Provide the (x, y) coordinate of the cell's center where the given text is located.  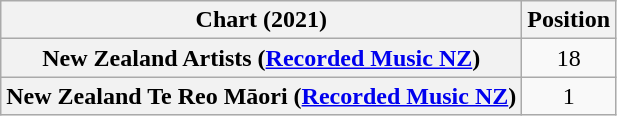
1 (569, 96)
Chart (2021) (262, 20)
New Zealand Artists (Recorded Music NZ) (262, 58)
New Zealand Te Reo Māori (Recorded Music NZ) (262, 96)
Position (569, 20)
18 (569, 58)
